Extract the [X, Y] coordinate from the center of the cell holding the provided text.  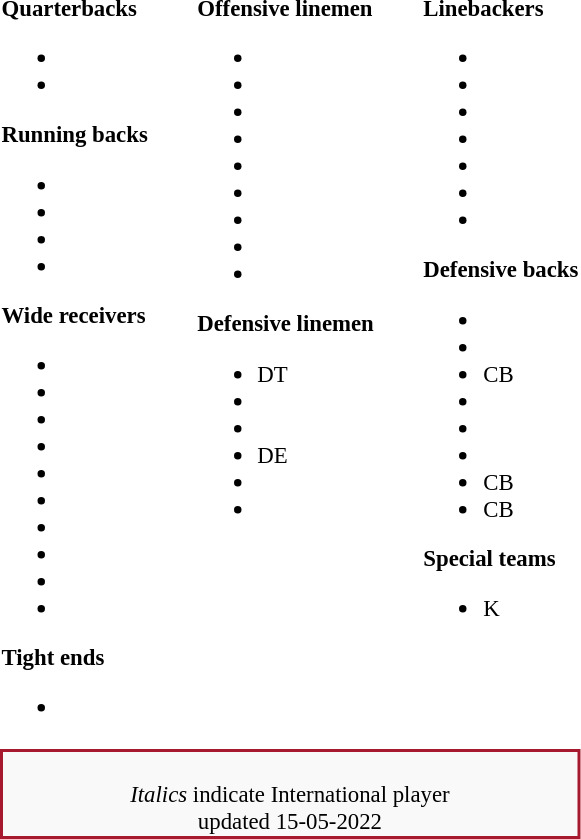
Italics indicate International player updated 15-05-2022 [290, 793]
